Find where the given text appears and provide that cell's center as [x, y] coordinate. 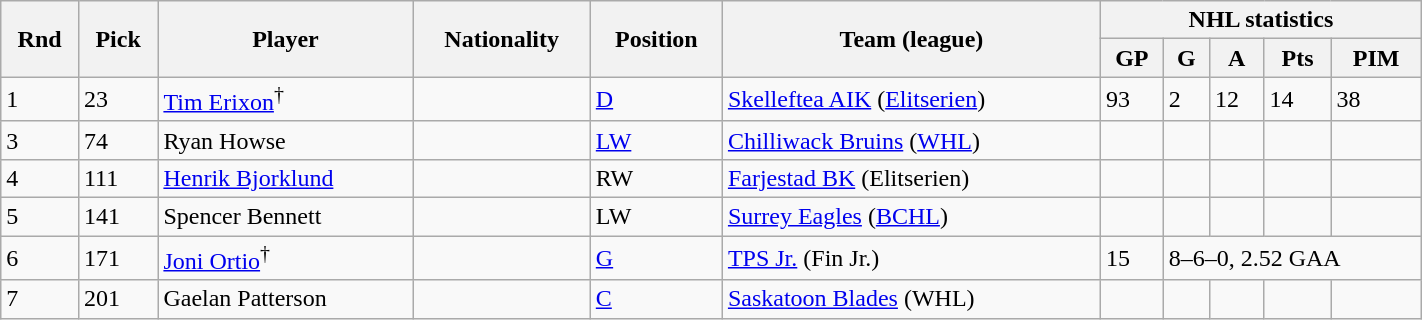
PIM [1376, 58]
Farjestad BK (Elitserien) [911, 178]
Gaelan Patterson [286, 299]
6 [40, 258]
38 [1376, 100]
Chilliwack Bruins (WHL) [911, 140]
93 [1132, 100]
Joni Ortio† [286, 258]
5 [40, 217]
12 [1236, 100]
Nationality [502, 39]
Rnd [40, 39]
Team (league) [911, 39]
GP [1132, 58]
RW [656, 178]
Spencer Bennett [286, 217]
TPS Jr. (Fin Jr.) [911, 258]
Pick [118, 39]
Ryan Howse [286, 140]
14 [1298, 100]
Henrik Bjorklund [286, 178]
Saskatoon Blades (WHL) [911, 299]
Player [286, 39]
201 [118, 299]
Skelleftea AIK (Elitserien) [911, 100]
141 [118, 217]
C [656, 299]
Tim Erixon† [286, 100]
8–6–0, 2.52 GAA [1292, 258]
D [656, 100]
74 [118, 140]
3 [40, 140]
A [1236, 58]
Surrey Eagles (BCHL) [911, 217]
Pts [1298, 58]
171 [118, 258]
2 [1186, 100]
7 [40, 299]
Position [656, 39]
NHL statistics [1262, 20]
15 [1132, 258]
111 [118, 178]
4 [40, 178]
23 [118, 100]
1 [40, 100]
